Pinpoint the cell where the given text exists, returning its [x, y] midpoint coordinate. 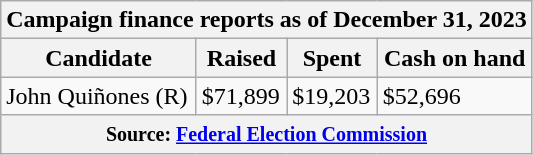
$19,203 [332, 96]
Candidate [98, 58]
Source: Federal Election Commission [266, 134]
Cash on hand [454, 58]
Campaign finance reports as of December 31, 2023 [266, 20]
Spent [332, 58]
$71,899 [241, 96]
$52,696 [454, 96]
Raised [241, 58]
John Quiñones (R) [98, 96]
